Capture the cell that displays the provided text and extract its (X, Y) central coordinate. 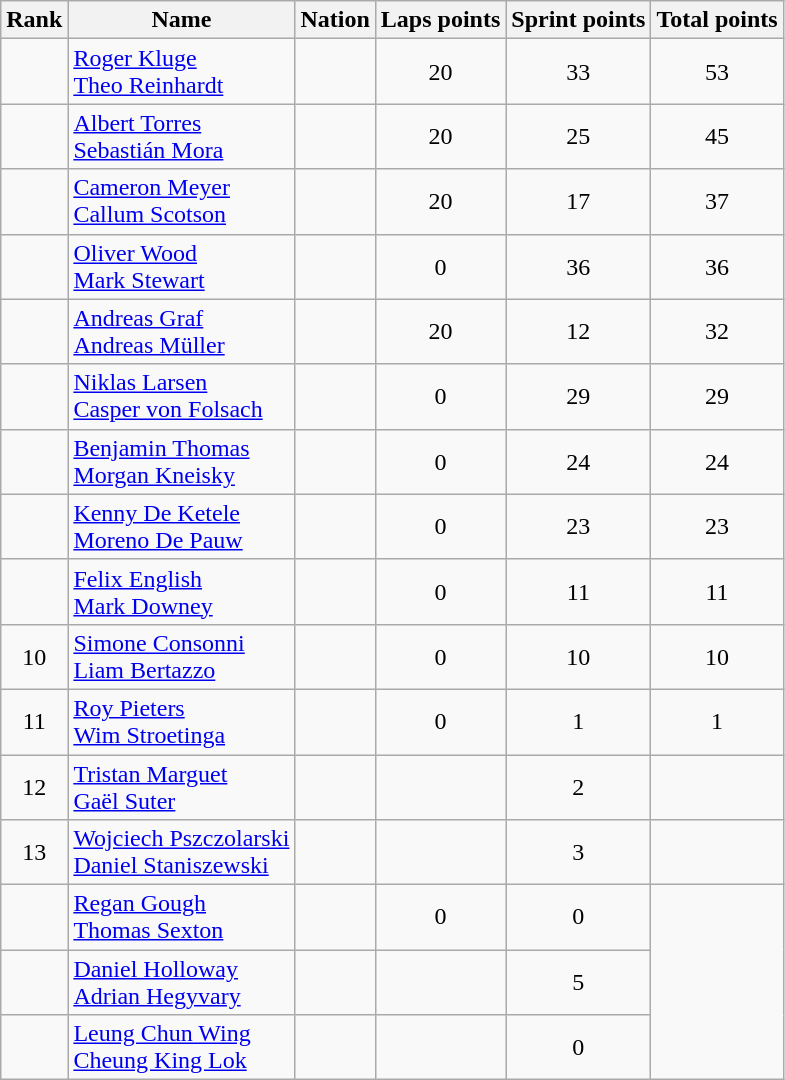
Regan GoughThomas Sexton (182, 918)
3 (578, 852)
Rank (34, 20)
Andreas GrafAndreas Müller (182, 332)
45 (717, 136)
33 (578, 72)
Roger KlugeTheo Reinhardt (182, 72)
Felix EnglishMark Downey (182, 592)
2 (578, 786)
Laps points (440, 20)
Total points (717, 20)
Sprint points (578, 20)
17 (578, 202)
37 (717, 202)
Roy PietersWim Stroetinga (182, 722)
Leung Chun WingCheung King Lok (182, 1048)
Tristan MarguetGaël Suter (182, 786)
Albert TorresSebastián Mora (182, 136)
Benjamin ThomasMorgan Kneisky (182, 462)
32 (717, 332)
Simone ConsonniLiam Bertazzo (182, 656)
53 (717, 72)
5 (578, 982)
13 (34, 852)
Name (182, 20)
Niklas LarsenCasper von Folsach (182, 396)
Oliver WoodMark Stewart (182, 266)
Nation (335, 20)
Daniel HollowayAdrian Hegyvary (182, 982)
Kenny De KeteleMoreno De Pauw (182, 526)
25 (578, 136)
Cameron MeyerCallum Scotson (182, 202)
Wojciech PszczolarskiDaniel Staniszewski (182, 852)
